Scan for the cell matching the given text and deliver its (x, y) coordinate at center. 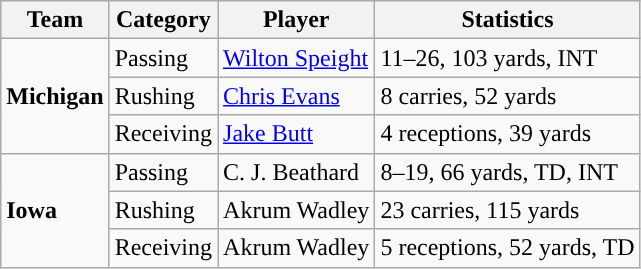
Team (55, 20)
Statistics (508, 20)
Wilton Speight (296, 58)
Iowa (55, 210)
8 carries, 52 yards (508, 96)
8–19, 66 yards, TD, INT (508, 172)
Chris Evans (296, 96)
5 receptions, 52 yards, TD (508, 248)
Michigan (55, 96)
Category (163, 20)
Jake Butt (296, 134)
11–26, 103 yards, INT (508, 58)
4 receptions, 39 yards (508, 134)
Player (296, 20)
23 carries, 115 yards (508, 210)
C. J. Beathard (296, 172)
